Output the (x, y) coordinate of the center of the cell containing the given text.  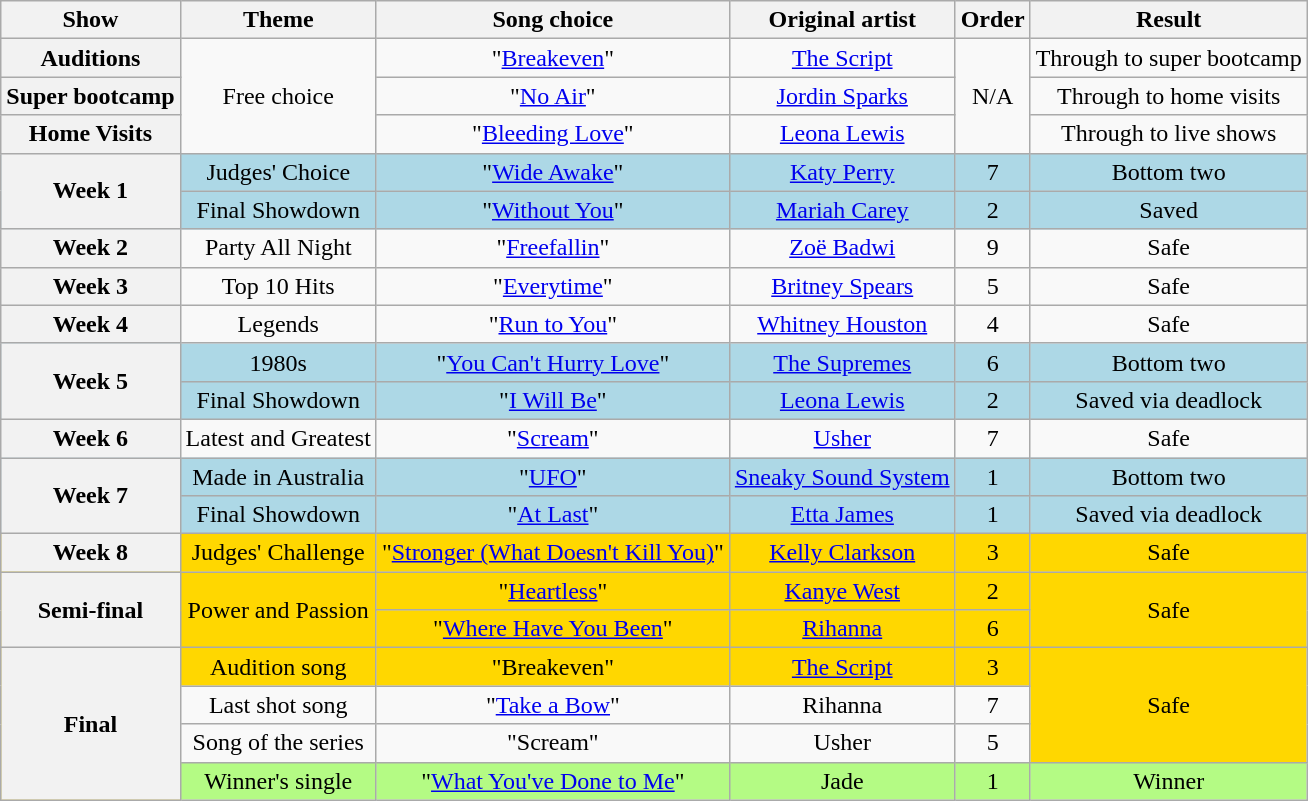
Top 10 Hits (278, 286)
Whitney Houston (842, 324)
Sneaky Sound System (842, 477)
"At Last" (552, 515)
Semi-final (90, 610)
Week 3 (90, 286)
1980s (278, 362)
Home Visits (90, 134)
"Bleeding Love" (552, 134)
Audition song (278, 667)
Auditions (90, 58)
N/A (992, 96)
Jade (842, 781)
"Stronger (What Doesn't Kill You)" (552, 553)
"UFO" (552, 477)
Week 1 (90, 191)
Legends (278, 324)
Etta James (842, 515)
Winner's single (278, 781)
Britney Spears (842, 286)
"I Will Be" (552, 400)
Made in Australia (278, 477)
Through to home visits (1168, 96)
9 (992, 248)
Party All Night (278, 248)
Week 6 (90, 438)
"No Air" (552, 96)
Latest and Greatest (278, 438)
"You Can't Hurry Love" (552, 362)
"Where Have You Been" (552, 629)
Week 4 (90, 324)
"Wide Awake" (552, 172)
Last shot song (278, 705)
The Supremes (842, 362)
Week 2 (90, 248)
Judges' Choice (278, 172)
"Take a Bow" (552, 705)
Song choice (552, 20)
Order (992, 20)
Through to live shows (1168, 134)
Through to super bootcamp (1168, 58)
4 (992, 324)
Mariah Carey (842, 210)
Super bootcamp (90, 96)
"Freefallin" (552, 248)
Final (90, 724)
Result (1168, 20)
Jordin Sparks (842, 96)
Original artist (842, 20)
Week 7 (90, 496)
Winner (1168, 781)
"Without You" (552, 210)
Week 8 (90, 553)
Song of the series (278, 743)
Week 5 (90, 381)
"Run to You" (552, 324)
Judges' Challenge (278, 553)
"Everytime" (552, 286)
"Heartless" (552, 591)
Kelly Clarkson (842, 553)
Saved (1168, 210)
"What You've Done to Me" (552, 781)
Katy Perry (842, 172)
Show (90, 20)
Theme (278, 20)
Zoë Badwi (842, 248)
Kanye West (842, 591)
Power and Passion (278, 610)
Free choice (278, 96)
